Return the [x, y] coordinate for the center point of the cell that contains the specified text.  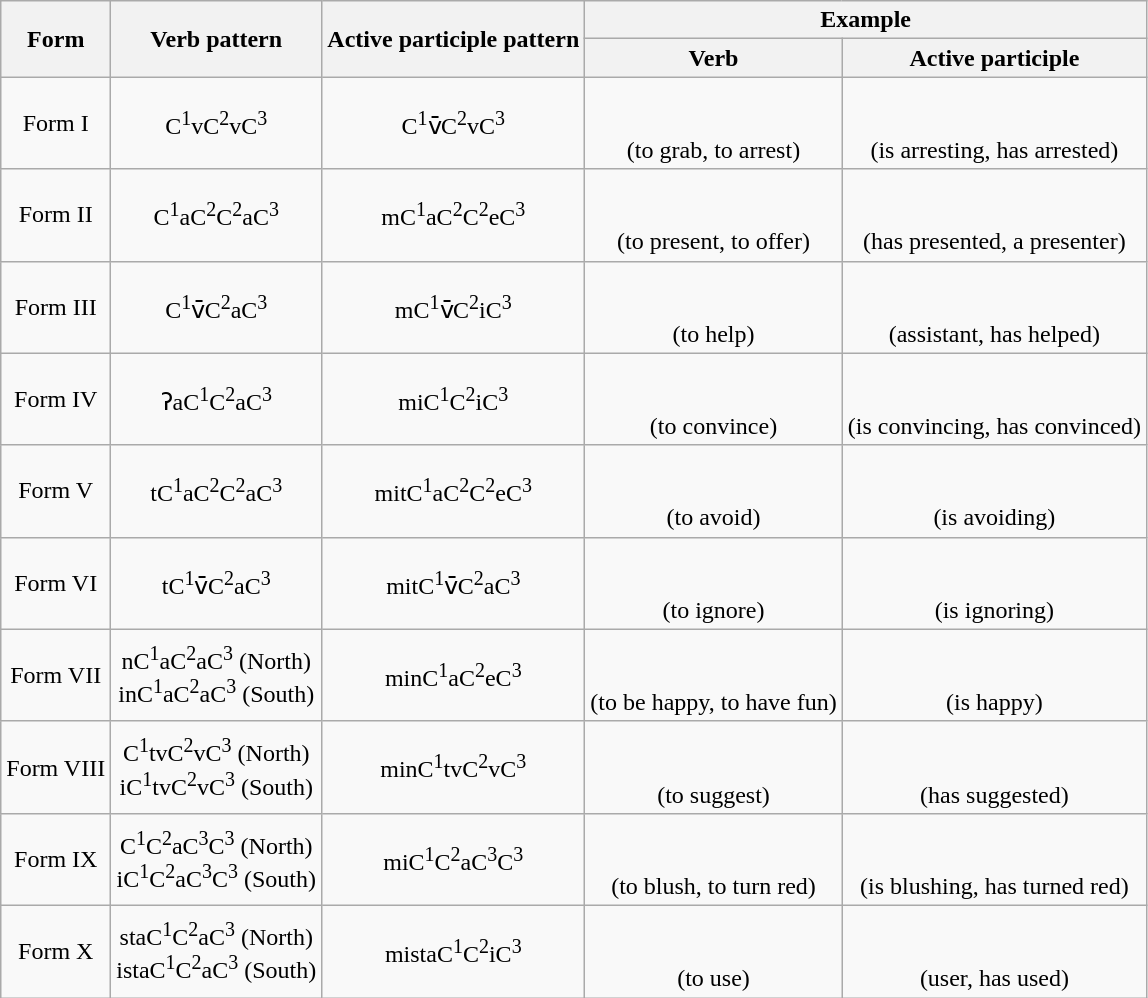
minC1aC2eC3 [454, 675]
(is avoiding) [994, 491]
Form [56, 39]
(to grab, to arrest) [714, 123]
(is ignoring) [994, 583]
minC1tvC2vC3 [454, 767]
(to avoid) [714, 491]
tC1v̄C2aC3 [216, 583]
mistaC1C2iC3 [454, 951]
(to use) [714, 951]
(to present, to offer) [714, 215]
mC1aC2C2eC3 [454, 215]
nC1aC2aC3 (North) inC1aC2aC3 (South) [216, 675]
(to be happy, to have fun) [714, 675]
(assistant, has helped) [994, 307]
miC1C2aC3C3 [454, 859]
(has presented, a presenter) [994, 215]
C1vC2vC3 [216, 123]
C1v̄C2vC3 [454, 123]
Form VIII [56, 767]
Form VII [56, 675]
(is happy) [994, 675]
staC1C2aC3 (North) istaC1C2aC3 (South) [216, 951]
Form IV [56, 399]
mitC1aC2C2eC3 [454, 491]
(is blushing, has turned red) [994, 859]
Form I [56, 123]
miC1C2iC3 [454, 399]
(user, has used) [994, 951]
(to suggest) [714, 767]
Form X [56, 951]
Verb [714, 58]
mC1v̄C2iC3 [454, 307]
ʔaC1C2aC3 [216, 399]
(is convincing, has convinced) [994, 399]
Form V [56, 491]
Verb pattern [216, 39]
tC1aC2C2aC3 [216, 491]
C1tvC2vC3 (North) iC1tvC2vC3 (South) [216, 767]
Example [866, 20]
mitC1v̄C2aC3 [454, 583]
(to help) [714, 307]
Form VI [56, 583]
Form IX [56, 859]
C1C2aC3C3 (North) iC1C2aC3C3 (South) [216, 859]
Form III [56, 307]
(has suggested) [994, 767]
C1aC2C2aC3 [216, 215]
(is arresting, has arrested) [994, 123]
Active participle [994, 58]
C1v̄C2aC3 [216, 307]
Form II [56, 215]
(to convince) [714, 399]
Active participle pattern [454, 39]
(to ignore) [714, 583]
(to blush, to turn red) [714, 859]
